Find where the given text appears and provide that cell's center as (X, Y) coordinate. 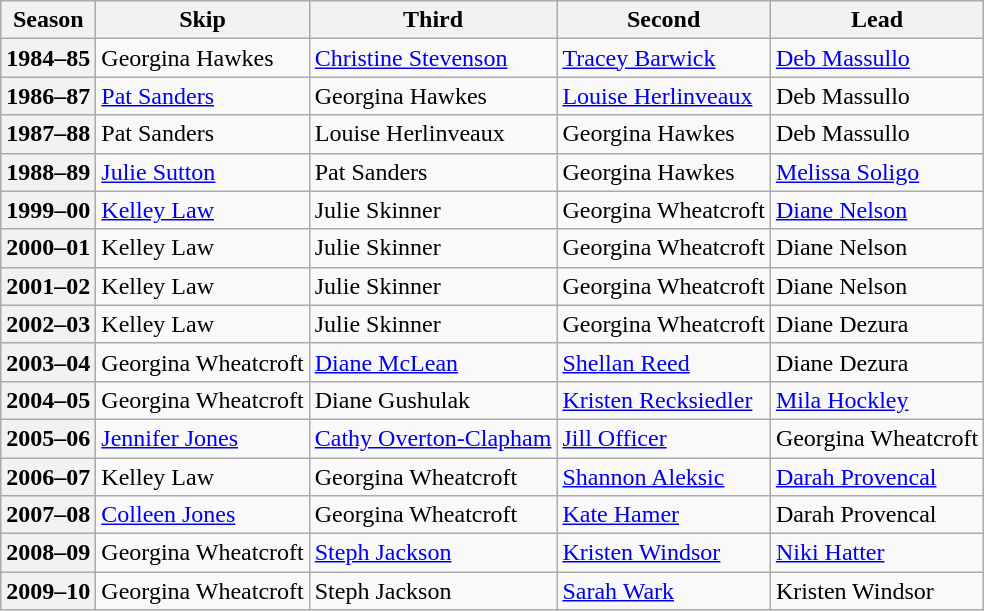
Shellan Reed (664, 362)
2005–06 (48, 438)
Tracey Barwick (664, 58)
2002–03 (48, 324)
Colleen Jones (202, 515)
Lead (876, 20)
1987–88 (48, 134)
2008–09 (48, 553)
1999–00 (48, 210)
Kristen Recksiedler (664, 400)
Jill Officer (664, 438)
Skip (202, 20)
Niki Hatter (876, 553)
2001–02 (48, 286)
Season (48, 20)
Third (433, 20)
1988–89 (48, 172)
2000–01 (48, 248)
Sarah Wark (664, 591)
Second (664, 20)
Cathy Overton-Clapham (433, 438)
1986–87 (48, 96)
Kate Hamer (664, 515)
2009–10 (48, 591)
Jennifer Jones (202, 438)
Diane Gushulak (433, 400)
2004–05 (48, 400)
2006–07 (48, 477)
Julie Sutton (202, 172)
Melissa Soligo (876, 172)
Mila Hockley (876, 400)
1984–85 (48, 58)
2007–08 (48, 515)
2003–04 (48, 362)
Christine Stevenson (433, 58)
Diane McLean (433, 362)
Shannon Aleksic (664, 477)
